Determine the [X, Y] coordinate at the center of the cell enclosing the given text.  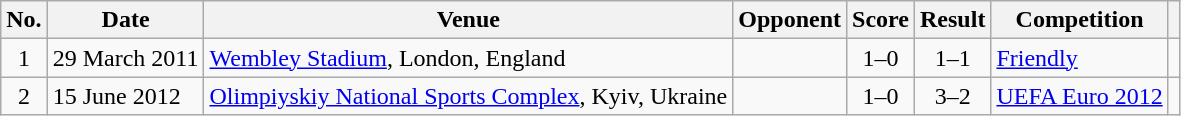
No. [24, 20]
Result [953, 20]
Venue [468, 20]
Friendly [1080, 58]
Opponent [790, 20]
Competition [1080, 20]
1 [24, 58]
Date [126, 20]
3–2 [953, 96]
2 [24, 96]
15 June 2012 [126, 96]
Wembley Stadium, London, England [468, 58]
UEFA Euro 2012 [1080, 96]
Score [881, 20]
1–1 [953, 58]
29 March 2011 [126, 58]
Olimpiyskiy National Sports Complex, Kyiv, Ukraine [468, 96]
